Capture the cell that displays the provided text and extract its (X, Y) central coordinate. 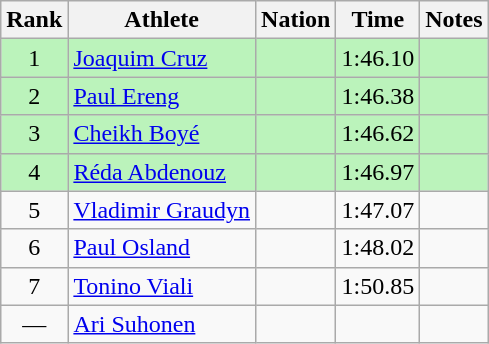
5 (34, 210)
6 (34, 248)
Rank (34, 20)
— (34, 324)
Vladimir Graudyn (162, 210)
1:46.10 (378, 58)
4 (34, 172)
1:46.38 (378, 96)
3 (34, 134)
2 (34, 96)
1:46.97 (378, 172)
1:48.02 (378, 248)
Ari Suhonen (162, 324)
Athlete (162, 20)
Time (378, 20)
Tonino Viali (162, 286)
Nation (296, 20)
1:47.07 (378, 210)
7 (34, 286)
Paul Ereng (162, 96)
1:50.85 (378, 286)
Paul Osland (162, 248)
Notes (454, 20)
Cheikh Boyé (162, 134)
Joaquim Cruz (162, 58)
1:46.62 (378, 134)
1 (34, 58)
Réda Abdenouz (162, 172)
